Search for the cell housing the specified text and yield its [X, Y] center coordinate. 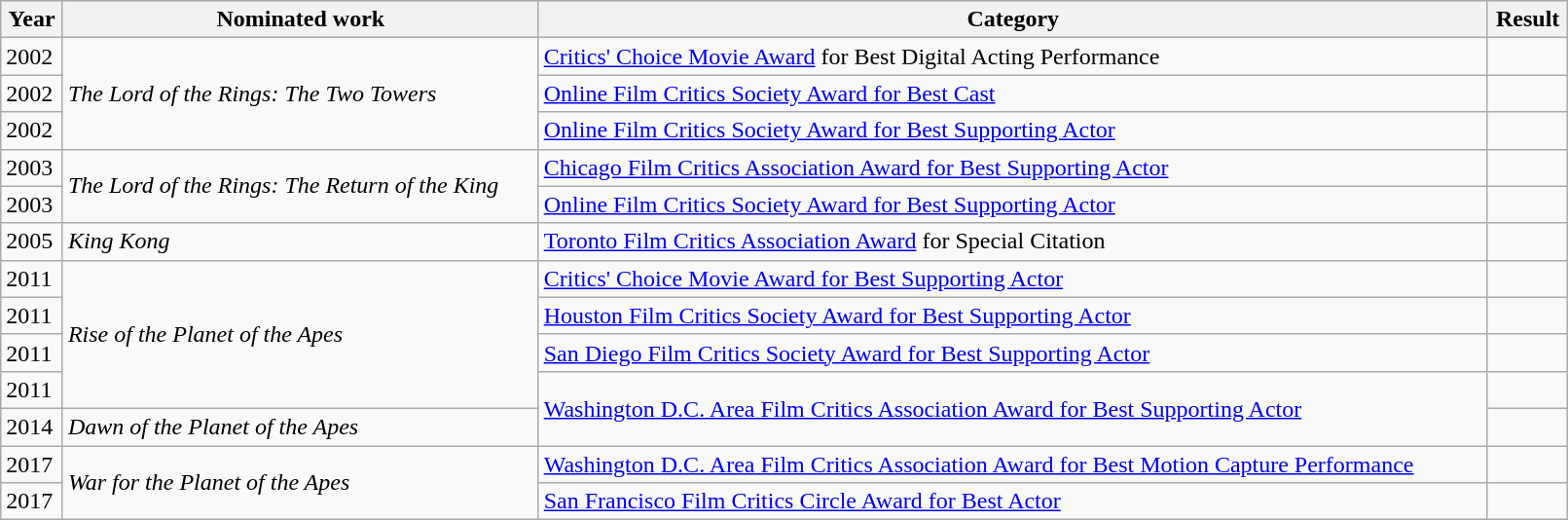
The Lord of the Rings: The Two Towers [300, 93]
Houston Film Critics Society Award for Best Supporting Actor [1012, 316]
San Francisco Film Critics Circle Award for Best Actor [1012, 501]
2014 [32, 427]
Washington D.C. Area Film Critics Association Award for Best Motion Capture Performance [1012, 464]
Critics' Choice Movie Award for Best Supporting Actor [1012, 279]
2005 [32, 241]
Dawn of the Planet of the Apes [300, 427]
Nominated work [300, 19]
Toronto Film Critics Association Award for Special Citation [1012, 241]
War for the Planet of the Apes [300, 483]
Critics' Choice Movie Award for Best Digital Acting Performance [1012, 56]
San Diego Film Critics Society Award for Best Supporting Actor [1012, 353]
Washington D.C. Area Film Critics Association Award for Best Supporting Actor [1012, 408]
King Kong [300, 241]
Result [1527, 19]
Year [32, 19]
Category [1012, 19]
The Lord of the Rings: The Return of the King [300, 186]
Rise of the Planet of the Apes [300, 334]
Online Film Critics Society Award for Best Cast [1012, 93]
Chicago Film Critics Association Award for Best Supporting Actor [1012, 167]
